Find where the given text appears and provide that cell's center as [X, Y] coordinate. 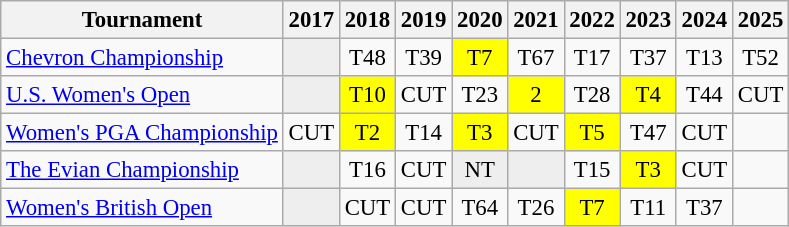
T48 [367, 58]
T5 [592, 133]
T23 [480, 95]
T67 [536, 58]
T44 [704, 95]
T64 [480, 208]
2 [536, 95]
2023 [648, 20]
T15 [592, 170]
2017 [311, 20]
Women's British Open [142, 208]
T10 [367, 95]
2025 [760, 20]
2020 [480, 20]
U.S. Women's Open [142, 95]
T52 [760, 58]
NT [480, 170]
T26 [536, 208]
T17 [592, 58]
Chevron Championship [142, 58]
T2 [367, 133]
T13 [704, 58]
T47 [648, 133]
2022 [592, 20]
Tournament [142, 20]
T14 [424, 133]
T11 [648, 208]
Women's PGA Championship [142, 133]
The Evian Championship [142, 170]
T4 [648, 95]
T16 [367, 170]
2019 [424, 20]
2021 [536, 20]
T28 [592, 95]
2018 [367, 20]
T39 [424, 58]
2024 [704, 20]
